Return the (X, Y) coordinate for the center point of the cell that contains the specified text.  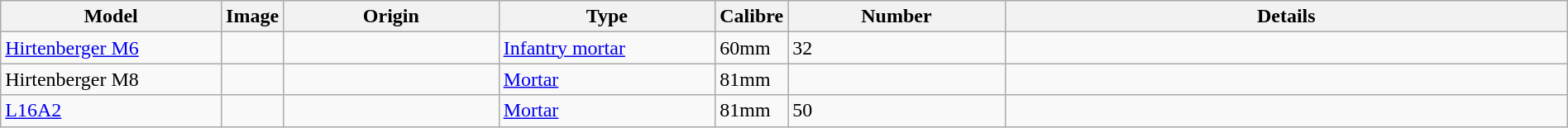
L16A2 (111, 111)
50 (896, 111)
Calibre (752, 17)
60mm (752, 48)
32 (896, 48)
Hirtenberger M8 (111, 79)
Number (896, 17)
Image (253, 17)
Origin (392, 17)
Infantry mortar (607, 48)
Hirtenberger M6 (111, 48)
Model (111, 17)
Details (1286, 17)
Type (607, 17)
